Determine the [X, Y] coordinate at the center of the cell enclosing the given text.  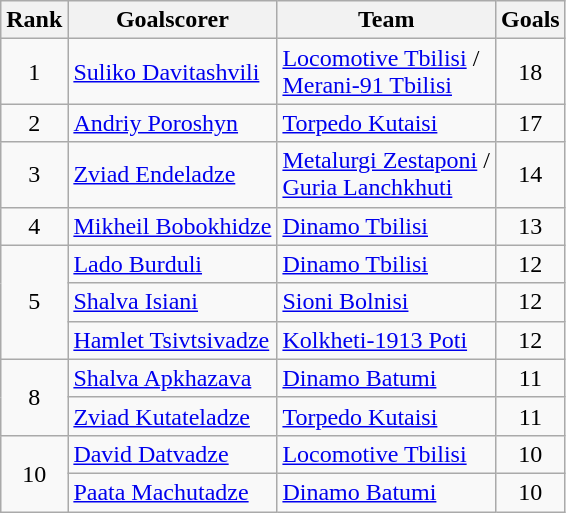
Lado Burduli [172, 264]
Zviad Endeladze [172, 174]
2 [34, 123]
Suliko Davitashvili [172, 72]
Goals [530, 20]
18 [530, 72]
13 [530, 226]
5 [34, 302]
Rank [34, 20]
Mikheil Bobokhidze [172, 226]
Hamlet Tsivtsivadze [172, 340]
Shalva Apkhazava [172, 378]
Shalva Isiani [172, 302]
1 [34, 72]
Locomotive Tbilisi [386, 454]
17 [530, 123]
Metalurgi Zestaponi /Guria Lanchkhuti [386, 174]
David Datvadze [172, 454]
Goalscorer [172, 20]
Andriy Poroshyn [172, 123]
Kolkheti-1913 Poti [386, 340]
4 [34, 226]
8 [34, 397]
Sioni Bolnisi [386, 302]
3 [34, 174]
Zviad Kutateladze [172, 416]
Locomotive Tbilisi /Merani-91 Tbilisi [386, 72]
Team [386, 20]
14 [530, 174]
Paata Machutadze [172, 492]
